Pinpoint the cell where the given text exists, returning its [X, Y] midpoint coordinate. 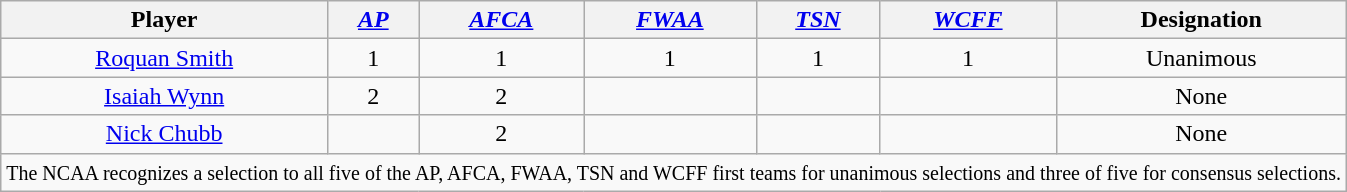
Player [164, 20]
Roquan Smith [164, 58]
Unanimous [1201, 58]
Designation [1201, 20]
TSN [818, 20]
FWAA [670, 20]
AP [374, 20]
Isaiah Wynn [164, 96]
WCFF [968, 20]
Nick Chubb [164, 134]
AFCA [502, 20]
